Locate the cell with the specified text and output its (X, Y) center coordinate. 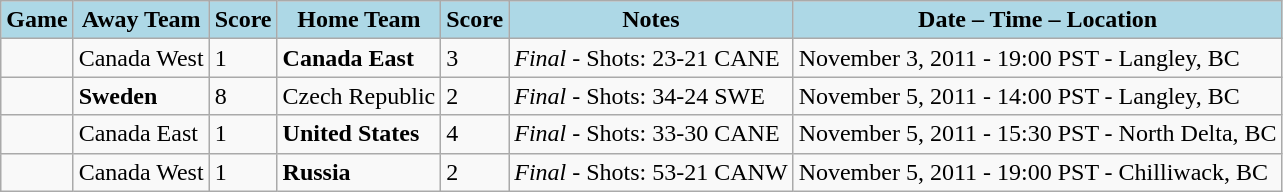
Sweden (141, 96)
Final - Shots: 34-24 SWE (651, 96)
United States (359, 134)
November 3, 2011 - 19:00 PST - Langley, BC (1038, 58)
Game (37, 20)
Home Team (359, 20)
Final - Shots: 23-21 CANE (651, 58)
Czech Republic (359, 96)
Away Team (141, 20)
Final - Shots: 33-30 CANE (651, 134)
Date – Time – Location (1038, 20)
Final - Shots: 53-21 CANW (651, 172)
November 5, 2011 - 14:00 PST - Langley, BC (1038, 96)
3 (475, 58)
November 5, 2011 - 15:30 PST - North Delta, BC (1038, 134)
4 (475, 134)
8 (243, 96)
Notes (651, 20)
Russia (359, 172)
November 5, 2011 - 19:00 PST - Chilliwack, BC (1038, 172)
